Detect which cell encompasses the target text, then output its [X, Y] center coordinate. 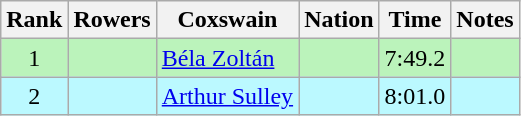
Arthur Sulley [227, 96]
Nation [339, 20]
1 [34, 58]
2 [34, 96]
Coxswain [227, 20]
8:01.0 [415, 96]
Time [415, 20]
Béla Zoltán [227, 58]
7:49.2 [415, 58]
Notes [485, 20]
Rowers [112, 20]
Rank [34, 20]
